Return [x, y] of the center of cell containing provided text 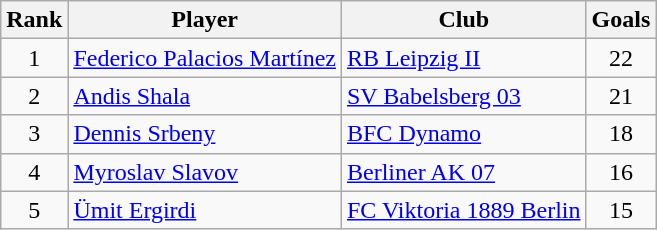
Club [464, 20]
18 [621, 134]
16 [621, 172]
Dennis Srbeny [205, 134]
RB Leipzig II [464, 58]
Federico Palacios Martínez [205, 58]
Andis Shala [205, 96]
BFC Dynamo [464, 134]
2 [34, 96]
4 [34, 172]
Goals [621, 20]
Ümit Ergirdi [205, 210]
Myroslav Slavov [205, 172]
1 [34, 58]
21 [621, 96]
3 [34, 134]
15 [621, 210]
Rank [34, 20]
SV Babelsberg 03 [464, 96]
Berliner AK 07 [464, 172]
Player [205, 20]
FC Viktoria 1889 Berlin [464, 210]
5 [34, 210]
22 [621, 58]
